From the cell containing the given text, extract its center point as (X, Y) coordinate. 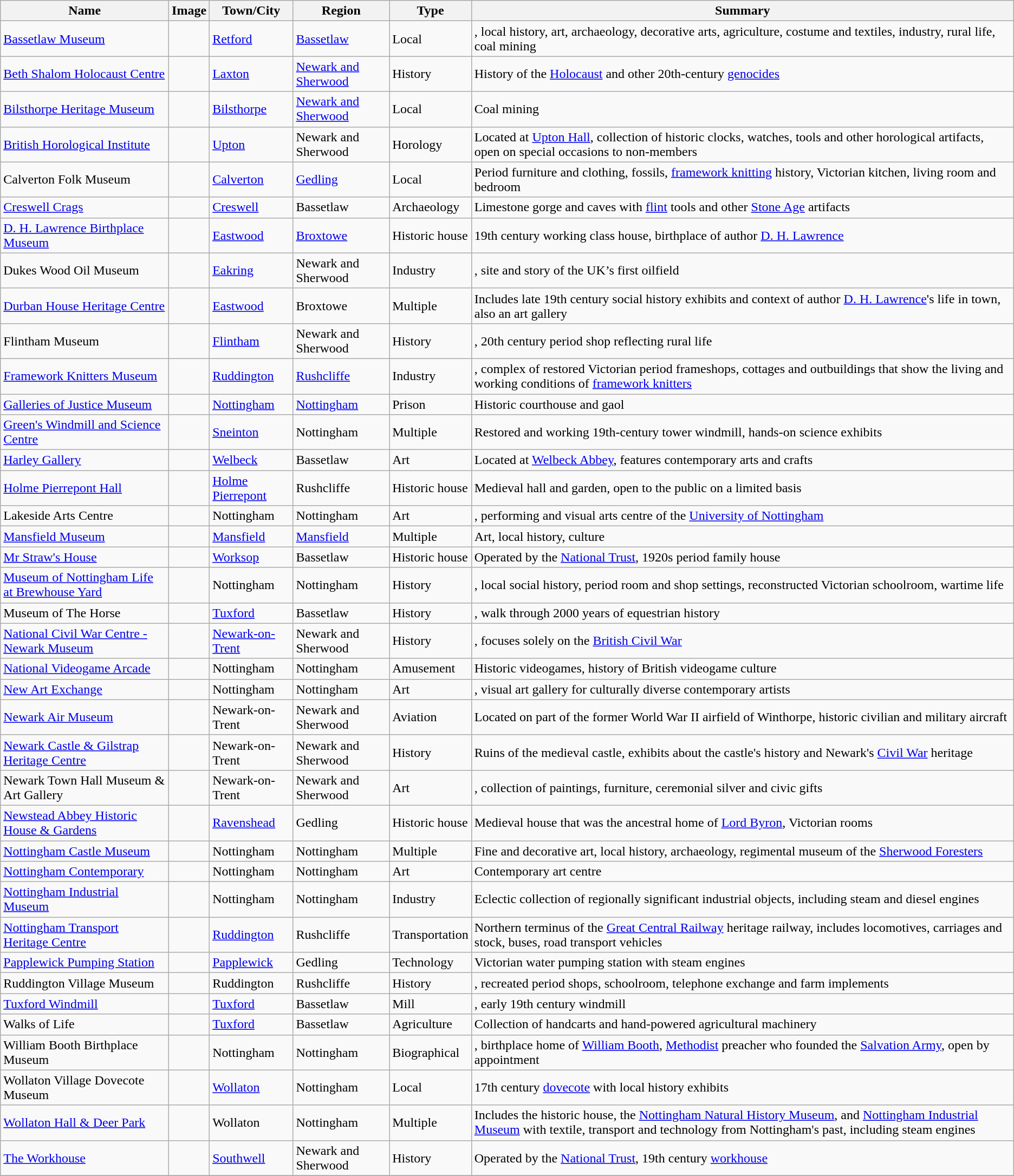
19th century working class house, birthplace of author D. H. Lawrence (742, 235)
, local history, art, archaeology, decorative arts, agriculture, costume and textiles, industry, rural life, coal mining (742, 39)
, recreated period shops, schoolroom, telephone exchange and farm implements (742, 983)
Operated by the National Trust, 19th century workhouse (742, 1158)
Bassetlaw Museum (84, 39)
Holme Pierrepont Hall (84, 488)
Nottingham Industrial Museum (84, 900)
Eclectic collection of regionally significant industrial objects, including steam and diesel engines (742, 900)
Papplewick (251, 963)
Limestone gorge and caves with flint tools and other Stone Age artifacts (742, 207)
Bilsthorpe Heritage Museum (84, 109)
Upton (251, 144)
, birthplace home of William Booth, Methodist preacher who founded the Salvation Army, open by appointment (742, 1053)
Southwell (251, 1158)
Includes late 19th century social history exhibits and context of author D. H. Lawrence's life in town, also an art gallery (742, 305)
, visual art gallery for culturally diverse contemporary artists (742, 689)
Framework Knitters Museum (84, 376)
Mansfield Museum (84, 537)
, focuses solely on the British Civil War (742, 641)
Green's Windmill and Science Centre (84, 432)
Durban House Heritage Centre (84, 305)
, walk through 2000 years of equestrian history (742, 613)
Newstead Abbey Historic House & Gardens (84, 823)
Ruddington Village Museum (84, 983)
Restored and working 19th-century tower windmill, hands-on science exhibits (742, 432)
William Booth Birthplace Museum (84, 1053)
British Horological Institute (84, 144)
Transportation (431, 935)
Worksop (251, 557)
Museum of Nottingham Life at Brewhouse Yard (84, 585)
D. H. Lawrence Birthplace Museum (84, 235)
Galleries of Justice Museum (84, 404)
Nottingham Transport Heritage Centre (84, 935)
Retford (251, 39)
Agriculture (431, 1024)
, collection of paintings, furniture, ceremonial silver and civic gifts (742, 787)
The Workhouse (84, 1158)
Wollaton Village Dovecote Museum (84, 1087)
Calverton Folk Museum (84, 180)
Located on part of the former World War II airfield of Winthorpe, historic civilian and military aircraft (742, 717)
Bilsthorpe (251, 109)
Located at Upton Hall, collection of historic clocks, watches, tools and other horological artifacts, open on special occasions to non-members (742, 144)
Collection of handcarts and hand-powered agricultural machinery (742, 1024)
, 20th century period shop reflecting rural life (742, 341)
Ruins of the medieval castle, exhibits about the castle's history and Newark's Civil War heritage (742, 753)
Victorian water pumping station with steam engines (742, 963)
Contemporary art centre (742, 872)
Walks of Life (84, 1024)
Nottingham Castle Museum (84, 851)
Newark Air Museum (84, 717)
Historic courthouse and gaol (742, 404)
Welbeck (251, 460)
Newark Castle & Gilstrap Heritage Centre (84, 753)
Wollaton Hall & Deer Park (84, 1123)
, site and story of the UK’s first oilfield (742, 271)
Harley Gallery (84, 460)
Flintham (251, 341)
Region (341, 11)
Name (84, 11)
Newark Town Hall Museum & Art Gallery (84, 787)
Eakring (251, 271)
Archaeology (431, 207)
Image (190, 11)
Horology (431, 144)
Medieval hall and garden, open to the public on a limited basis (742, 488)
National Civil War Centre - Newark Museum (84, 641)
Mill (431, 1004)
Aviation (431, 717)
Biographical (431, 1053)
Period furniture and clothing, fossils, framework knitting history, Victorian kitchen, living room and bedroom (742, 180)
Papplewick Pumping Station (84, 963)
Museum of The Horse (84, 613)
Historic videogames, history of British videogame culture (742, 669)
Laxton (251, 74)
Town/City (251, 11)
Flintham Museum (84, 341)
Northern terminus of the Great Central Railway heritage railway, includes locomotives, carriages and stock, buses, road transport vehicles (742, 935)
Dukes Wood Oil Museum (84, 271)
, local social history, period room and shop settings, reconstructed Victorian schoolroom, wartime life (742, 585)
Operated by the National Trust, 1920s period family house (742, 557)
Prison (431, 404)
Nottingham Contemporary (84, 872)
National Videogame Arcade (84, 669)
Creswell (251, 207)
Art, local history, culture (742, 537)
Fine and decorative art, local history, archaeology, regimental museum of the Sherwood Foresters (742, 851)
Type (431, 11)
, complex of restored Victorian period frameshops, cottages and outbuildings that show the living and working conditions of framework knitters (742, 376)
Tuxford Windmill (84, 1004)
New Art Exchange (84, 689)
Lakeside Arts Centre (84, 516)
History of the Holocaust and other 20th-century genocides (742, 74)
Located at Welbeck Abbey, features contemporary arts and crafts (742, 460)
Beth Shalom Holocaust Centre (84, 74)
Coal mining (742, 109)
Summary (742, 11)
Amusement (431, 669)
Medieval house that was the ancestral home of Lord Byron, Victorian rooms (742, 823)
, early 19th century windmill (742, 1004)
Mr Straw's House (84, 557)
, performing and visual arts centre of the University of Nottingham (742, 516)
Technology (431, 963)
Creswell Crags (84, 207)
17th century dovecote with local history exhibits (742, 1087)
Holme Pierrepont (251, 488)
Sneinton (251, 432)
Calverton (251, 180)
Ravenshead (251, 823)
